Capture the cell that displays the provided text and extract its (X, Y) central coordinate. 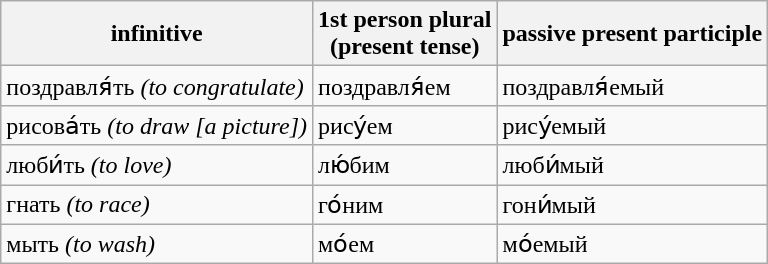
рису́ем (405, 125)
поздравля́емый (632, 86)
мыть (to wash) (157, 244)
поздравля́ем (405, 86)
поздравля́ть (to congratulate) (157, 86)
гони́мый (632, 204)
1st person plural(present tense) (405, 34)
люби́ть (to love) (157, 165)
infinitive (157, 34)
рисова́ть (to draw [a picture]) (157, 125)
гнать (to race) (157, 204)
люби́мый (632, 165)
мо́ем (405, 244)
рису́емый (632, 125)
мо́емый (632, 244)
го́ним (405, 204)
passive present participle (632, 34)
лю́бим (405, 165)
